Capture the cell that displays the provided text and extract its [x, y] central coordinate. 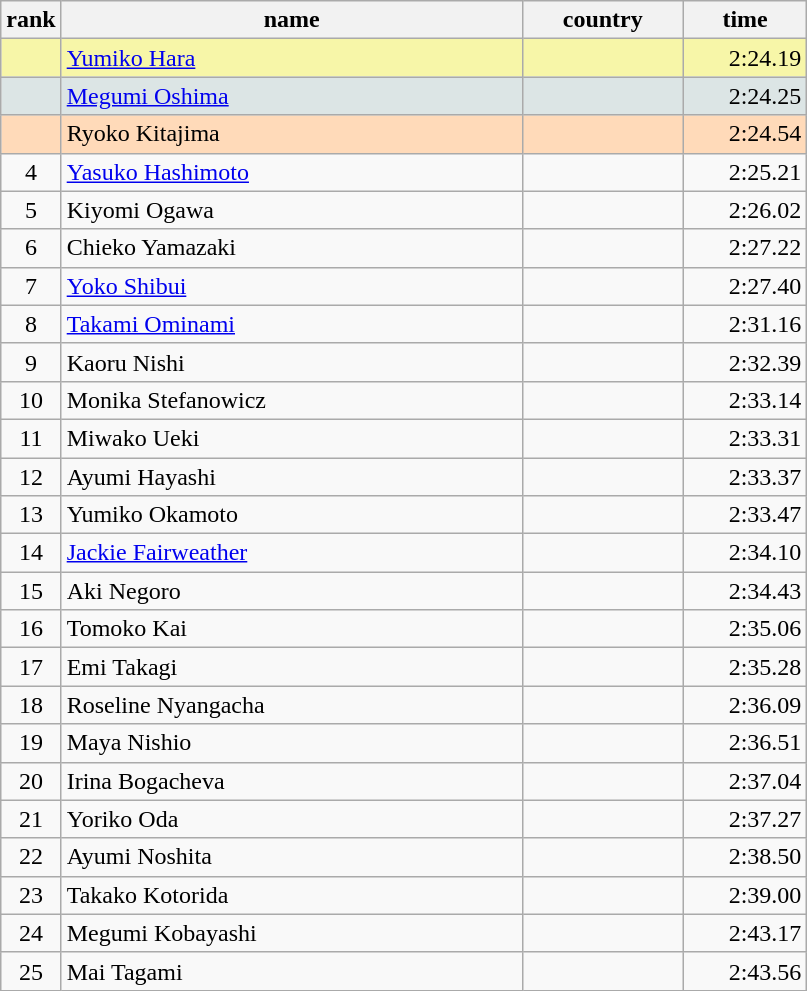
2:43.56 [745, 971]
2:26.02 [745, 210]
Chieko Yamazaki [292, 248]
Mai Tagami [292, 971]
2:25.21 [745, 172]
2:31.16 [745, 324]
2:24.25 [745, 96]
2:27.22 [745, 248]
19 [31, 743]
2:34.43 [745, 591]
Tomoko Kai [292, 629]
Miwako Ueki [292, 438]
2:38.50 [745, 857]
2:33.14 [745, 400]
10 [31, 400]
Jackie Fairweather [292, 553]
2:36.51 [745, 743]
country [602, 20]
2:35.06 [745, 629]
4 [31, 172]
Megumi Kobayashi [292, 933]
name [292, 20]
2:24.54 [745, 134]
Aki Negoro [292, 591]
Ayumi Noshita [292, 857]
22 [31, 857]
2:32.39 [745, 362]
Takako Kotorida [292, 895]
12 [31, 477]
24 [31, 933]
Yasuko Hashimoto [292, 172]
2:37.04 [745, 781]
8 [31, 324]
Yoko Shibui [292, 286]
Monika Stefanowicz [292, 400]
Emi Takagi [292, 667]
2:34.10 [745, 553]
2:24.19 [745, 58]
Ryoko Kitajima [292, 134]
18 [31, 705]
2:33.37 [745, 477]
Yoriko Oda [292, 819]
Irina Bogacheva [292, 781]
Roseline Nyangacha [292, 705]
Megumi Oshima [292, 96]
rank [31, 20]
5 [31, 210]
Kaoru Nishi [292, 362]
16 [31, 629]
11 [31, 438]
2:33.47 [745, 515]
2:39.00 [745, 895]
Yumiko Okamoto [292, 515]
14 [31, 553]
time [745, 20]
23 [31, 895]
Ayumi Hayashi [292, 477]
6 [31, 248]
25 [31, 971]
Maya Nishio [292, 743]
2:37.27 [745, 819]
15 [31, 591]
Takami Ominami [292, 324]
2:27.40 [745, 286]
9 [31, 362]
13 [31, 515]
2:35.28 [745, 667]
2:33.31 [745, 438]
17 [31, 667]
2:36.09 [745, 705]
Kiyomi Ogawa [292, 210]
20 [31, 781]
21 [31, 819]
Yumiko Hara [292, 58]
2:43.17 [745, 933]
7 [31, 286]
